Provide the [X, Y] coordinate of the cell's center where the given text is located.  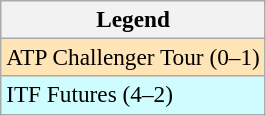
ITF Futures (4–2) [133, 95]
ATP Challenger Tour (0–1) [133, 57]
Legend [133, 19]
